Provide the (x, y) coordinate of the cell's center where the given text is located.  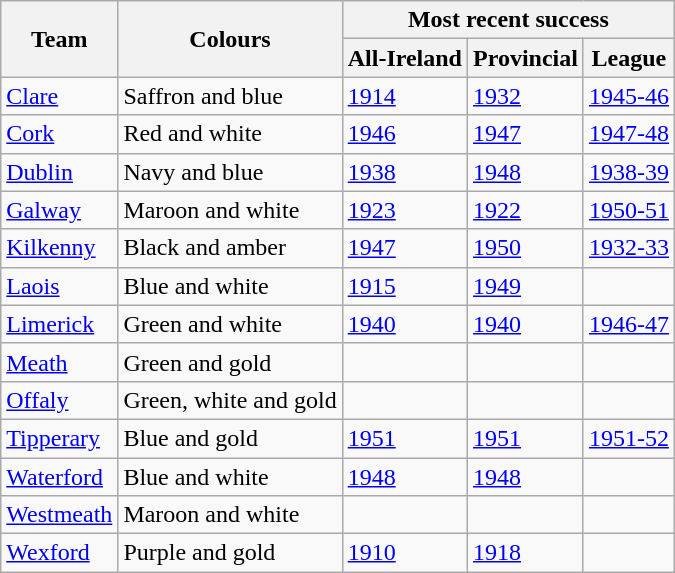
Waterford (60, 477)
Red and white (230, 134)
1950-51 (628, 210)
1938-39 (628, 172)
Colours (230, 39)
Clare (60, 96)
Tipperary (60, 438)
Green, white and gold (230, 400)
All-Ireland (404, 58)
1932-33 (628, 248)
1914 (404, 96)
1951-52 (628, 438)
Wexford (60, 553)
1922 (525, 210)
1945-46 (628, 96)
Black and amber (230, 248)
1946-47 (628, 324)
1923 (404, 210)
Offaly (60, 400)
1932 (525, 96)
Kilkenny (60, 248)
Green and white (230, 324)
Provincial (525, 58)
Cork (60, 134)
Blue and gold (230, 438)
Meath (60, 362)
Most recent success (508, 20)
Purple and gold (230, 553)
League (628, 58)
Galway (60, 210)
1918 (525, 553)
1910 (404, 553)
1949 (525, 286)
1946 (404, 134)
1947-48 (628, 134)
1915 (404, 286)
Team (60, 39)
1950 (525, 248)
Laois (60, 286)
1938 (404, 172)
Limerick (60, 324)
Dublin (60, 172)
Navy and blue (230, 172)
Saffron and blue (230, 96)
Green and gold (230, 362)
Westmeath (60, 515)
